Provide the [X, Y] coordinate of the cell's center where the given text is located.  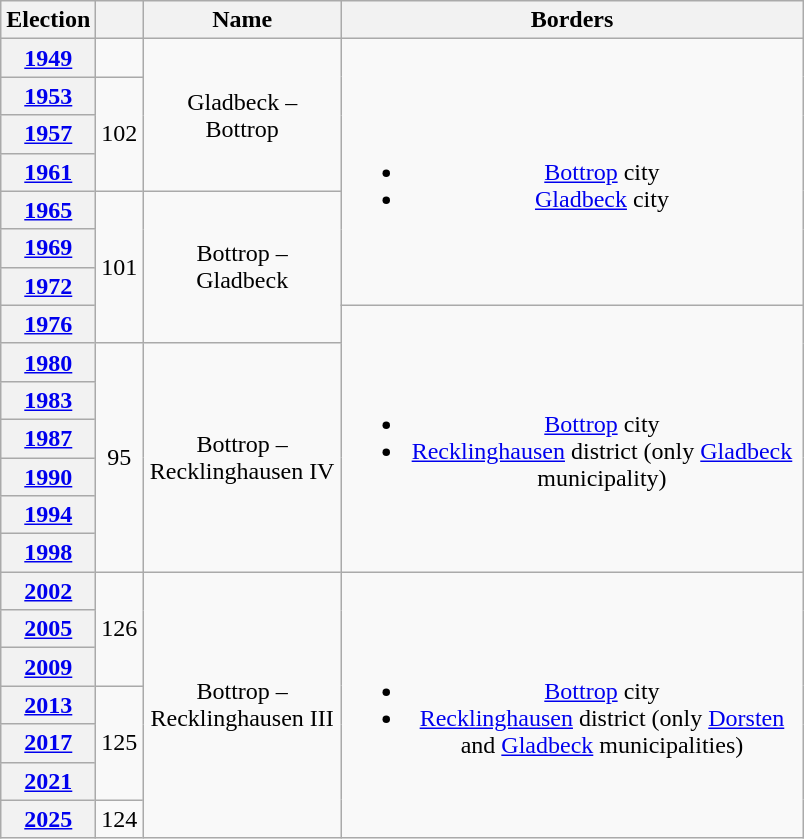
1998 [48, 553]
1987 [48, 438]
1980 [48, 362]
Election [48, 20]
Bottrop – Gladbeck [242, 267]
2002 [48, 591]
1976 [48, 324]
126 [120, 629]
101 [120, 267]
2025 [48, 819]
2009 [48, 667]
1994 [48, 515]
Bottrop – Recklinghausen III [242, 705]
1983 [48, 400]
1953 [48, 96]
Name [242, 20]
1957 [48, 134]
1965 [48, 210]
102 [120, 134]
1969 [48, 248]
2017 [48, 743]
Bottrop – Recklinghausen IV [242, 457]
Borders [572, 20]
Gladbeck – Bottrop [242, 115]
Bottrop cityRecklinghausen district (only Dorsten and Gladbeck municipalities) [572, 705]
Bottrop cityGladbeck city [572, 172]
Bottrop cityRecklinghausen district (only Gladbeck municipality) [572, 438]
2005 [48, 629]
1972 [48, 286]
124 [120, 819]
2021 [48, 781]
95 [120, 457]
125 [120, 743]
1990 [48, 477]
2013 [48, 705]
1961 [48, 172]
1949 [48, 58]
